Search for the cell housing the specified text and yield its [x, y] center coordinate. 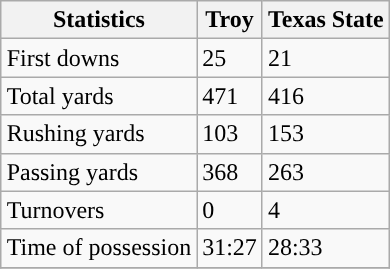
153 [326, 134]
Rushing yards [99, 134]
368 [230, 172]
416 [326, 96]
103 [230, 134]
4 [326, 210]
263 [326, 172]
Troy [230, 20]
Time of possession [99, 248]
21 [326, 58]
Passing yards [99, 172]
Texas State [326, 20]
28:33 [326, 248]
31:27 [230, 248]
Total yards [99, 96]
0 [230, 210]
25 [230, 58]
Statistics [99, 20]
Turnovers [99, 210]
471 [230, 96]
First downs [99, 58]
